Find where the given text appears and provide that cell's center as [x, y] coordinate. 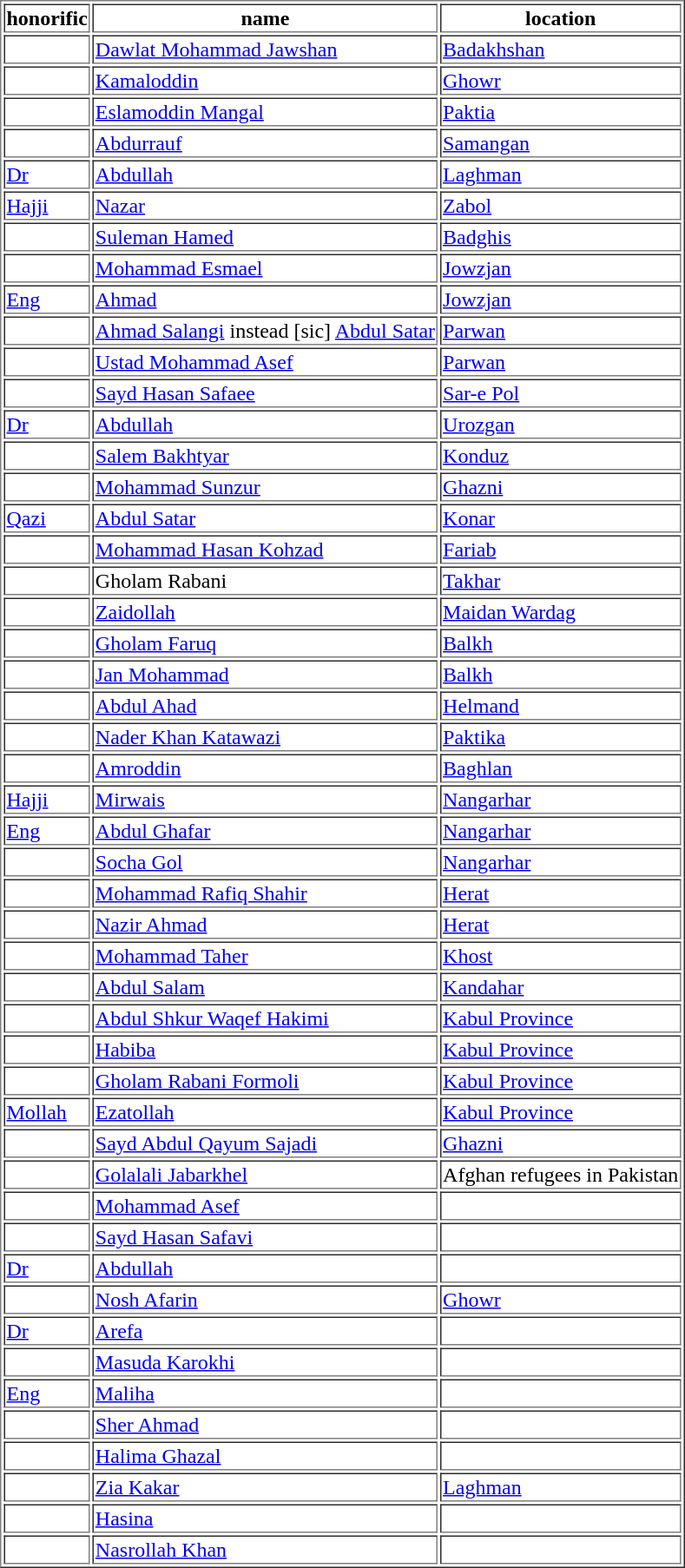
Gholam Faruq [266, 642]
Sar-e Pol [561, 392]
Abdul Satar [266, 517]
Mohammad Hasan Kohzad [266, 549]
Ustad Mohammad Asef [266, 361]
Masuda Karokhi [266, 1361]
Khost [561, 955]
Dawlat Mohammad Jawshan [266, 49]
Gholam Rabani [266, 580]
Qazi [47, 517]
Maliha [266, 1393]
Takhar [561, 580]
Ezatollah [266, 1111]
Ahmad [266, 299]
Eslamoddin Mangal [266, 111]
Konduz [561, 455]
Hasina [266, 1518]
Sayd Hasan Safavi [266, 1236]
Abdul Ahad [266, 705]
Socha Gol [266, 861]
Nasrollah Khan [266, 1549]
Golalali Jabarkhel [266, 1174]
Abdurrauf [266, 142]
Afghan refugees in Pakistan [561, 1174]
Zia Kakar [266, 1486]
Gholam Rabani Formoli [266, 1080]
Nosh Afarin [266, 1299]
Sher Ahmad [266, 1424]
Amroddin [266, 768]
Nazir Ahmad [266, 924]
Abdul Ghafar [266, 830]
Mohammad Asef [266, 1205]
honorific [47, 17]
Salem Bakhtyar [266, 455]
Paktika [561, 736]
Halima Ghazal [266, 1455]
Mohammad Sunzur [266, 486]
Helmand [561, 705]
Sayd Hasan Safaee [266, 392]
Urozgan [561, 424]
Konar [561, 517]
Suleman Hamed [266, 236]
Abdul Shkur Waqef Hakimi [266, 1018]
Abdul Salam [266, 986]
Mirwais [266, 799]
Kandahar [561, 986]
Nader Khan Katawazi [266, 736]
Jan Mohammad [266, 674]
Mohammad Taher [266, 955]
Fariab [561, 549]
location [561, 17]
Mollah [47, 1111]
Mohammad Rafiq Shahir [266, 893]
Baghlan [561, 768]
Mohammad Esmael [266, 267]
Zabol [561, 205]
Arefa [266, 1330]
Kamaloddin [266, 80]
Ahmad Salangi instead [sic] Abdul Satar [266, 330]
Samangan [561, 142]
Badakhshan [561, 49]
Badghis [561, 236]
Paktia [561, 111]
Habiba [266, 1049]
Maidan Wardag [561, 611]
Nazar [266, 205]
name [266, 17]
Zaidollah [266, 611]
Sayd Abdul Qayum Sajadi [266, 1143]
